Capture the cell that displays the provided text and extract its (X, Y) central coordinate. 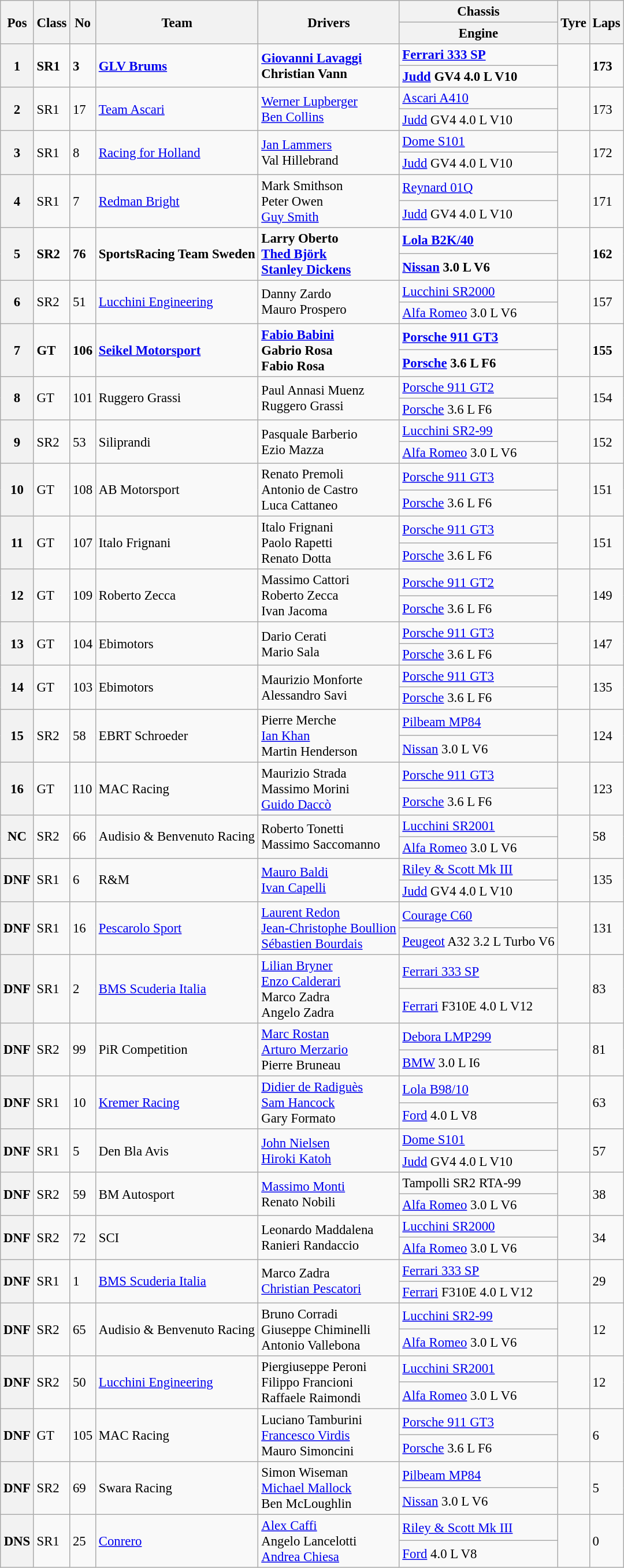
Massimo Cattori Roberto Zecca Ivan Jacoma (329, 596)
Courage C60 (478, 915)
Pescarolo Sport (177, 928)
50 (83, 1382)
BM Autosport (177, 1194)
Pierre Merche Ian Khan Martin Henderson (329, 735)
Marc Rostan Arturo Merzario Pierre Bruneau (329, 1050)
106 (83, 350)
110 (83, 789)
Paul Annasi Muenz Ruggero Grassi (329, 399)
11 (17, 543)
John Nielsen Hiroki Katoh (329, 1151)
Danny Zardo Mauro Prospero (329, 302)
25 (83, 1541)
Laps (607, 22)
34 (607, 1238)
15 (17, 735)
Chassis (478, 12)
Werner Lupberger Ben Collins (329, 109)
Mark Smithson Peter Owen Guy Smith (329, 201)
Luciano Tamburini Francesco Virdis Mauro Simoncini (329, 1435)
Lola B98/10 (478, 1090)
155 (607, 350)
No (83, 22)
162 (607, 254)
4 (17, 201)
AB Motorsport (177, 490)
Pos (17, 22)
Fabio Babini Gabrio Rosa Fabio Rosa (329, 350)
Team Ascari (177, 109)
Ruggero Grassi (177, 399)
Roberto Zecca (177, 596)
Dario Cerati Mario Sala (329, 644)
51 (83, 302)
Piergiuseppe Peroni Filippo Francioni Raffaele Raimondi (329, 1382)
17 (83, 109)
Giovanni Lavaggi Christian Vann (329, 66)
Maurizio Strada Massimo Morini Guido Daccò (329, 789)
Renato Premoli Antonio de Castro Luca Cattaneo (329, 490)
Massimo Monti Renato Nobili (329, 1194)
Racing for Holland (177, 153)
38 (607, 1194)
Ascari A410 (478, 98)
72 (83, 1238)
76 (83, 254)
Class (52, 22)
154 (607, 399)
Conrero (177, 1541)
Reynard 01Q (478, 188)
Redman Bright (177, 201)
Pasquale Barberio Ezio Mazza (329, 441)
Siliprandi (177, 441)
149 (607, 596)
83 (607, 989)
SCI (177, 1238)
Maurizio Monforte Alessandro Savi (329, 688)
Kremer Racing (177, 1103)
Peugeot A32 3.2 L Turbo V6 (478, 942)
57 (607, 1151)
131 (607, 928)
Tyre (573, 22)
59 (83, 1194)
Tampolli SR2 RTA-99 (478, 1183)
108 (83, 490)
53 (83, 441)
Leonardo Maddalena Ranieri Randaccio (329, 1238)
Italo Frignani Paolo Rapetti Renato Dotta (329, 543)
157 (607, 302)
PiR Competition (177, 1050)
101 (83, 399)
107 (83, 543)
DNS (17, 1541)
Larry Oberto Thed Björk Stanley Dickens (329, 254)
Didier de Radiguès Sam Hancock Gary Formato (329, 1103)
105 (83, 1435)
Lola B2K/40 (478, 240)
Italo Frignani (177, 543)
81 (607, 1050)
171 (607, 201)
Jan Lammers Val Hillebrand (329, 153)
147 (607, 644)
NC (17, 837)
Team (177, 22)
29 (607, 1281)
Roberto Tonetti Massimo Saccomanno (329, 837)
103 (83, 688)
Drivers (329, 22)
Debora LMP299 (478, 1036)
Marco Zadra Christian Pescatori (329, 1281)
BMW 3.0 L I6 (478, 1063)
Den Bla Avis (177, 1151)
Engine (478, 34)
Swara Racing (177, 1488)
13 (17, 644)
Seikel Motorsport (177, 350)
152 (607, 441)
9 (17, 441)
69 (83, 1488)
Bruno Corradi Giuseppe Chiminelli Antonio Vallebona (329, 1329)
0 (607, 1541)
Simon Wiseman Michael Mallock Ben McLoughlin (329, 1488)
99 (83, 1050)
Laurent Redon Jean-Christophe Boullion Sébastien Bourdais (329, 928)
63 (607, 1103)
104 (83, 644)
Alex Caffi Angelo Lancelotti Andrea Chiesa (329, 1541)
R&M (177, 880)
14 (17, 688)
SportsRacing Team Sweden (177, 254)
172 (607, 153)
65 (83, 1329)
GLV Brums (177, 66)
Mauro Baldi Ivan Capelli (329, 880)
124 (607, 735)
Lilian Bryner Enzo Calderari Marco Zadra Angelo Zadra (329, 989)
EBRT Schroeder (177, 735)
109 (83, 596)
123 (607, 789)
66 (83, 837)
